Capture the cell that displays the provided text and extract its (x, y) central coordinate. 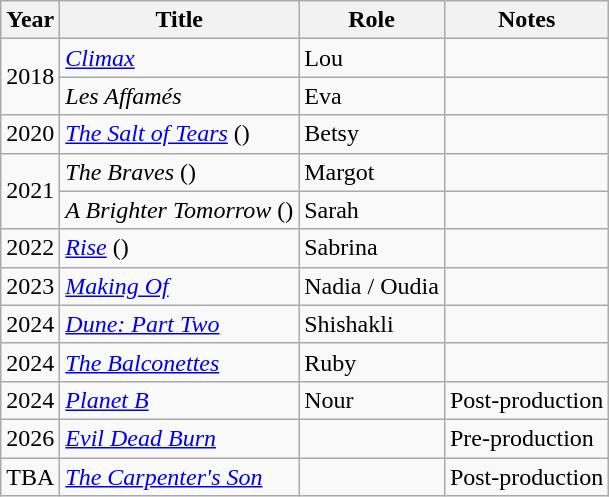
Climax (180, 58)
Planet B (180, 400)
Evil Dead Burn (180, 438)
Dune: Part Two (180, 324)
2020 (30, 134)
2018 (30, 77)
TBA (30, 477)
Eva (372, 96)
Nadia / Oudia (372, 286)
2026 (30, 438)
2023 (30, 286)
Title (180, 20)
Making Of (180, 286)
Ruby (372, 362)
Lou (372, 58)
The Balconettes (180, 362)
2021 (30, 191)
Year (30, 20)
The Carpenter's Son (180, 477)
Nour (372, 400)
The Salt of Tears () (180, 134)
Shishakli (372, 324)
Sarah (372, 210)
Les Affamés (180, 96)
A Brighter Tomorrow () (180, 210)
Rise () (180, 248)
Margot (372, 172)
Sabrina (372, 248)
The Braves () (180, 172)
Notes (526, 20)
2022 (30, 248)
Pre-production (526, 438)
Betsy (372, 134)
Role (372, 20)
